Search for the cell housing the specified text and yield its (x, y) center coordinate. 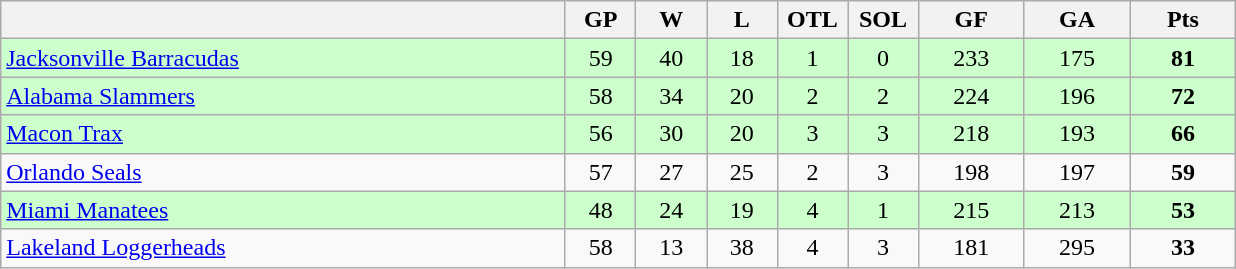
24 (672, 210)
198 (971, 172)
53 (1183, 210)
Lakeland Loggerheads (284, 248)
213 (1077, 210)
196 (1077, 96)
66 (1183, 134)
197 (1077, 172)
19 (742, 210)
224 (971, 96)
27 (672, 172)
0 (884, 58)
Jacksonville Barracudas (284, 58)
38 (742, 248)
175 (1077, 58)
25 (742, 172)
Pts (1183, 20)
OTL (812, 20)
193 (1077, 134)
Orlando Seals (284, 172)
215 (971, 210)
233 (971, 58)
W (672, 20)
81 (1183, 58)
30 (672, 134)
Alabama Slammers (284, 96)
SOL (884, 20)
181 (971, 248)
Miami Manatees (284, 210)
13 (672, 248)
GF (971, 20)
218 (971, 134)
56 (600, 134)
34 (672, 96)
295 (1077, 248)
Macon Trax (284, 134)
18 (742, 58)
72 (1183, 96)
GA (1077, 20)
33 (1183, 248)
40 (672, 58)
L (742, 20)
48 (600, 210)
GP (600, 20)
57 (600, 172)
